Output the [X, Y] coordinate of the center of the cell containing the given text.  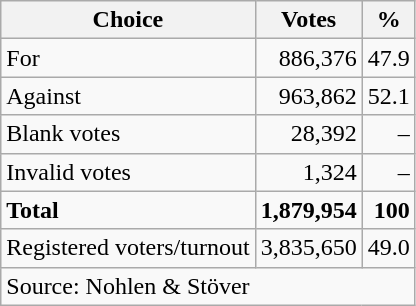
886,376 [308, 58]
3,835,650 [308, 248]
Blank votes [128, 134]
963,862 [308, 96]
28,392 [308, 134]
47.9 [388, 58]
Against [128, 96]
Source: Nohlen & Stöver [208, 286]
1,324 [308, 172]
52.1 [388, 96]
For [128, 58]
% [388, 20]
49.0 [388, 248]
Votes [308, 20]
Total [128, 210]
1,879,954 [308, 210]
100 [388, 210]
Choice [128, 20]
Registered voters/turnout [128, 248]
Invalid votes [128, 172]
